Locate the cell with the specified text and output its (x, y) center coordinate. 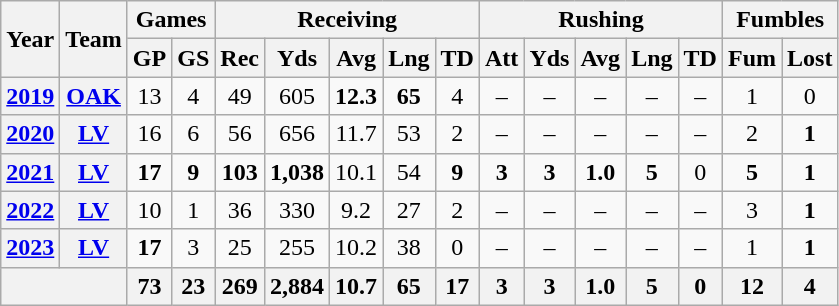
Lost (810, 58)
Fumbles (780, 20)
2021 (30, 172)
605 (298, 96)
11.7 (356, 134)
10 (149, 210)
9.2 (356, 210)
OAK (94, 96)
1,038 (298, 172)
Fum (752, 58)
Team (94, 39)
2022 (30, 210)
Rushing (600, 20)
2019 (30, 96)
255 (298, 248)
53 (409, 134)
25 (240, 248)
12.3 (356, 96)
54 (409, 172)
656 (298, 134)
10.1 (356, 172)
16 (149, 134)
2020 (30, 134)
12 (752, 286)
6 (194, 134)
36 (240, 210)
Att (501, 58)
38 (409, 248)
Receiving (348, 20)
10.7 (356, 286)
2023 (30, 248)
330 (298, 210)
73 (149, 286)
GS (194, 58)
269 (240, 286)
Games (170, 20)
10.2 (356, 248)
56 (240, 134)
103 (240, 172)
2,884 (298, 286)
23 (194, 286)
GP (149, 58)
Rec (240, 58)
Year (30, 39)
27 (409, 210)
13 (149, 96)
49 (240, 96)
